Determine the [X, Y] coordinate at the center of the cell enclosing the given text.  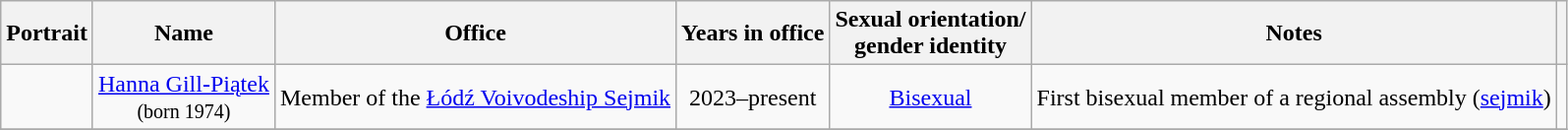
2023–present [753, 97]
First bisexual member of a regional assembly (sejmik) [1294, 97]
Bisexual [930, 97]
Office [475, 33]
Notes [1294, 33]
Years in office [753, 33]
Hanna Gill-Piątek(born 1974) [183, 97]
Portrait [47, 33]
Name [183, 33]
Member of the Łódź Voivodeship Sejmik [475, 97]
Sexual orientation/gender identity [930, 33]
